For the text-containing cell, return its midpoint in (X, Y) coordinate format. 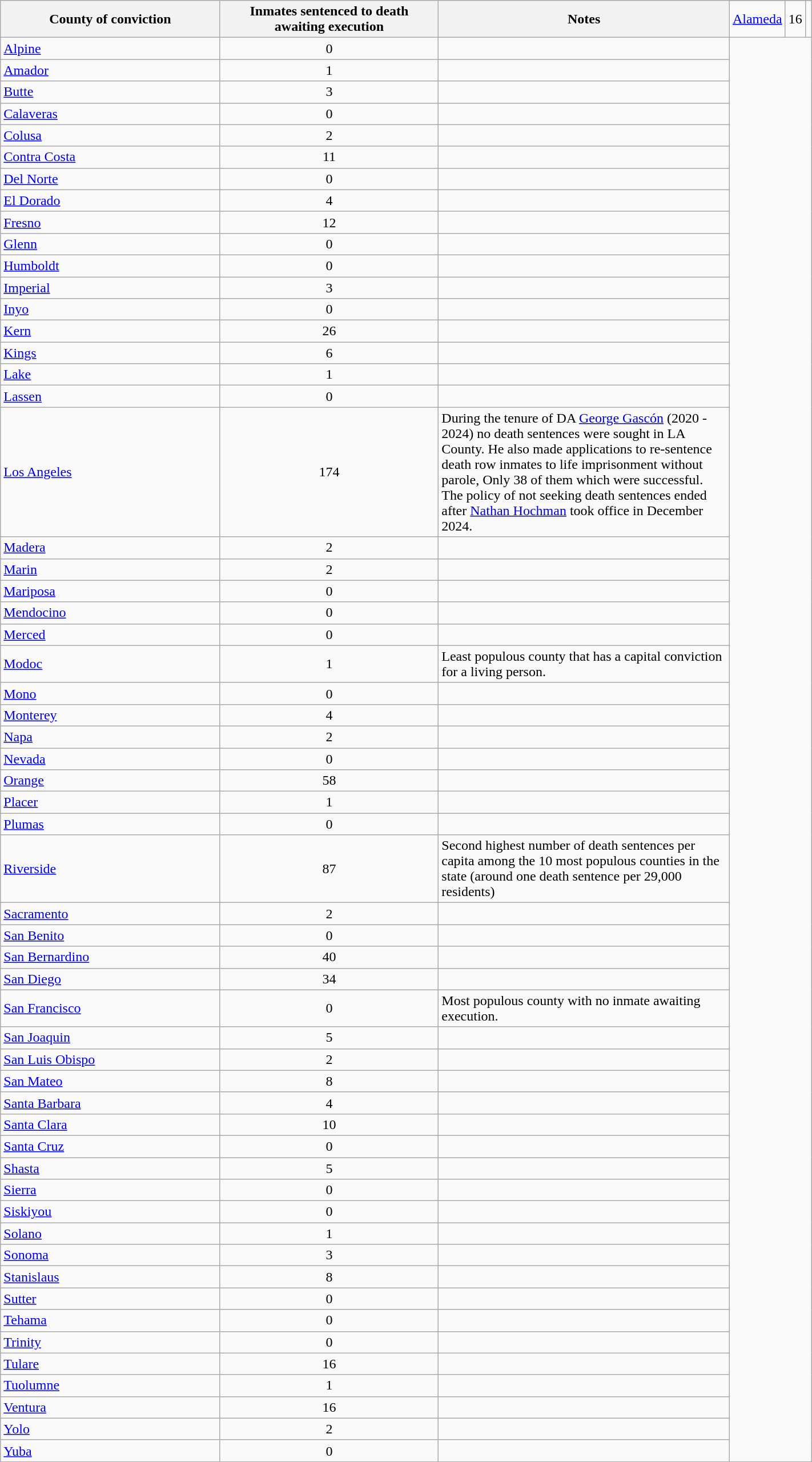
Solano (110, 1234)
Colusa (110, 135)
Shasta (110, 1168)
Mariposa (110, 591)
87 (329, 869)
Least populous county that has a capital conviction for a living person. (584, 664)
San Diego (110, 979)
Alpine (110, 49)
6 (329, 353)
San Mateo (110, 1081)
Orange (110, 781)
Sonoma (110, 1255)
Imperial (110, 287)
San Benito (110, 935)
Mendocino (110, 613)
Ventura (110, 1407)
San Joaquin (110, 1038)
174 (329, 472)
Santa Barbara (110, 1103)
San Luis Obispo (110, 1059)
Monterey (110, 715)
12 (329, 222)
San Francisco (110, 1009)
Amador (110, 70)
Lake (110, 375)
Santa Clara (110, 1124)
11 (329, 157)
Nevada (110, 759)
Tehama (110, 1320)
Trinity (110, 1342)
Modoc (110, 664)
Notes (584, 19)
Alameda (757, 19)
El Dorado (110, 200)
San Bernardino (110, 957)
Placer (110, 802)
Yuba (110, 1451)
Marin (110, 569)
Napa (110, 737)
Siskiyou (110, 1212)
58 (329, 781)
Mono (110, 693)
Sutter (110, 1299)
Butte (110, 92)
Fresno (110, 222)
Merced (110, 634)
Humboldt (110, 266)
Kern (110, 331)
Sacramento (110, 914)
Calaveras (110, 114)
Plumas (110, 824)
10 (329, 1124)
Lassen (110, 396)
26 (329, 331)
Most populous county with no inmate awaiting execution. (584, 1009)
Kings (110, 353)
Los Angeles (110, 472)
Yolo (110, 1429)
Riverside (110, 869)
34 (329, 979)
Sierra (110, 1190)
Madera (110, 548)
40 (329, 957)
Glenn (110, 244)
Inmates sentenced to death awaiting execution (329, 19)
Inyo (110, 310)
Stanislaus (110, 1277)
Second highest number of death sentences per capita among the 10 most populous counties in the state (around one death sentence per 29,000 residents) (584, 869)
Del Norte (110, 179)
Tuolumne (110, 1385)
County of conviction (110, 19)
Tulare (110, 1364)
Santa Cruz (110, 1146)
Contra Costa (110, 157)
